Search for the cell housing the specified text and yield its (x, y) center coordinate. 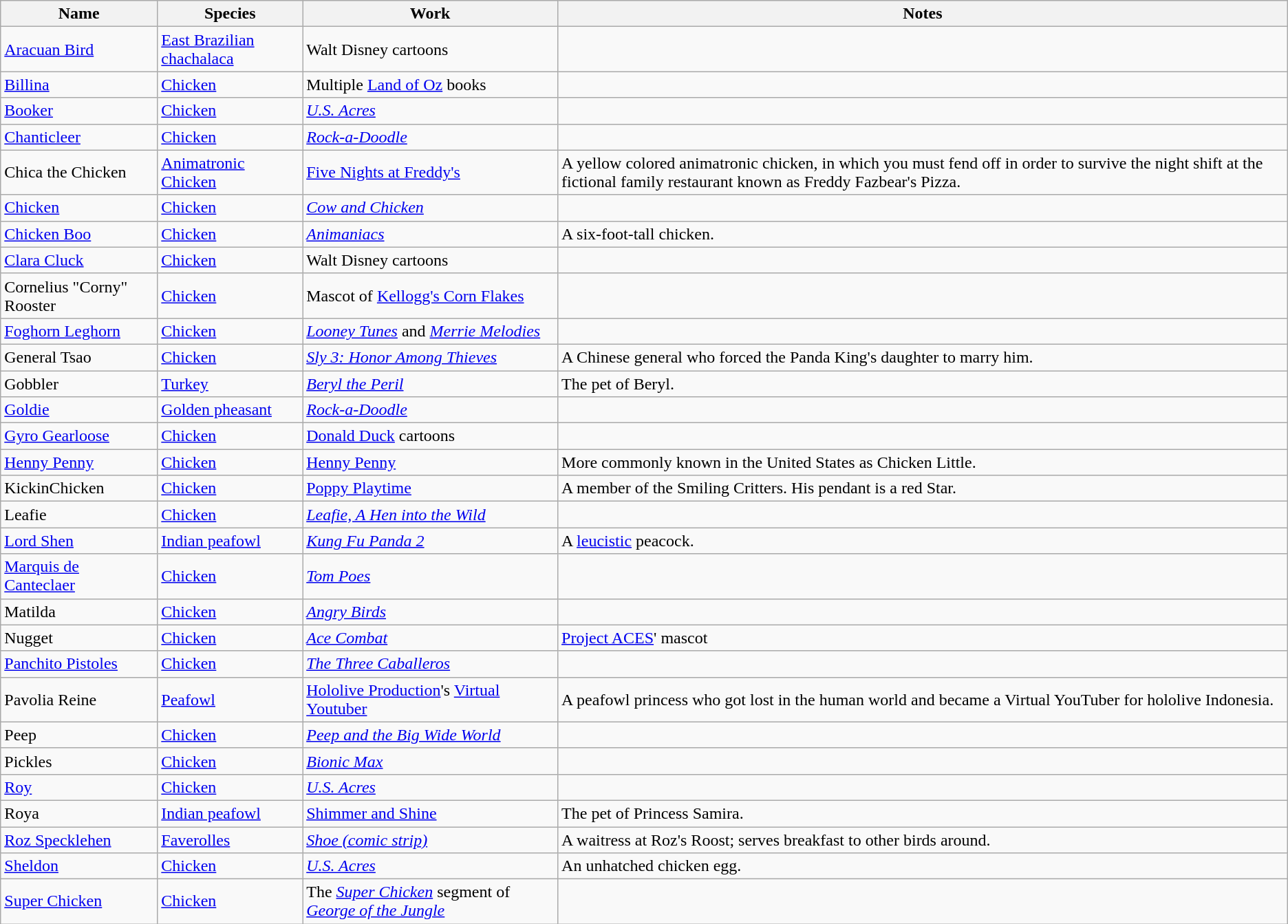
Animaniacs (431, 234)
Turkey (230, 383)
Species (230, 14)
Shimmer and Shine (431, 813)
Cornelius "Corny" Rooster (79, 296)
Foghorn Leghorn (79, 331)
Goldie (79, 410)
Gobbler (79, 383)
Beryl the Peril (431, 383)
East Brazilian chachalaca (230, 50)
Sheldon (79, 866)
Donald Duck cartoons (431, 436)
General Tsao (79, 357)
Kung Fu Panda 2 (431, 541)
The pet of Princess Samira. (923, 813)
Leafie, A Hen into the Wild (431, 515)
Ace Combat (431, 638)
An unhatched chicken egg. (923, 866)
Roy (79, 787)
Chicken Boo (79, 234)
Faverolles (230, 840)
Bionic Max (431, 761)
Animatronic Chicken (230, 172)
Cow and Chicken (431, 208)
A Chinese general who forced the Panda King's daughter to marry him. (923, 357)
Peep (79, 735)
Leafie (79, 515)
Angry Birds (431, 612)
Sly 3: Honor Among Thieves (431, 357)
Super Chicken (79, 901)
Five Nights at Freddy's (431, 172)
Mascot of Kellogg's Corn Flakes (431, 296)
Matilda (79, 612)
A leucistic peacock. (923, 541)
Peafowl (230, 699)
Chanticleer (79, 137)
Lord Shen (79, 541)
Booker (79, 111)
Name (79, 14)
Panchito Pistoles (79, 664)
KickinChicken (79, 488)
Billina (79, 85)
Shoe (comic strip) (431, 840)
Hololive Production's Virtual Youtuber (431, 699)
Peep and the Big Wide World (431, 735)
The Super Chicken segment of George of the Jungle (431, 901)
Pickles (79, 761)
Pavolia Reine (79, 699)
Roya (79, 813)
Multiple Land of Oz books (431, 85)
Marquis de Canteclaer (79, 577)
Nugget (79, 638)
Clara Cluck (79, 260)
The pet of Beryl. (923, 383)
Golden pheasant (230, 410)
A peafowl princess who got lost in the human world and became a Virtual YouTuber for hololive Indonesia. (923, 699)
Tom Poes (431, 577)
Chica the Chicken (79, 172)
More commonly known in the United States as Chicken Little. (923, 462)
The Three Caballeros (431, 664)
Gyro Gearloose (79, 436)
Notes (923, 14)
A waitress at Roz's Roost; serves breakfast to other birds around. (923, 840)
Looney Tunes and Merrie Melodies (431, 331)
Poppy Playtime (431, 488)
Roz Specklehen (79, 840)
A member of the Smiling Critters. His pendant is a red Star. (923, 488)
Work (431, 14)
Aracuan Bird (79, 50)
Project ACES' mascot (923, 638)
A six-foot-tall chicken. (923, 234)
